Provide the (X, Y) coordinate of the cell's center where the given text is located.  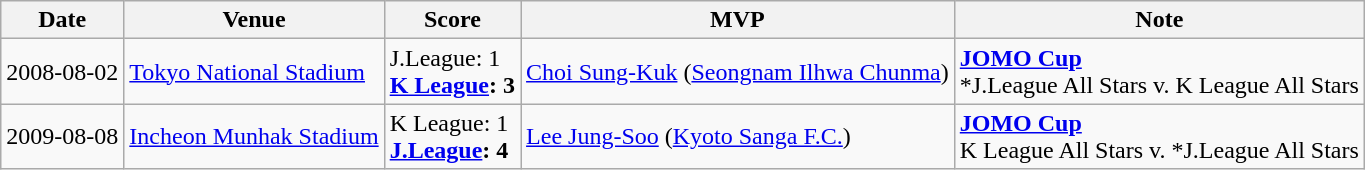
Lee Jung-Soo (Kyoto Sanga F.C.) (738, 136)
JOMO CupK League All Stars v. *J.League All Stars (1159, 136)
2009-08-08 (62, 136)
Date (62, 20)
MVP (738, 20)
Score (452, 20)
Incheon Munhak Stadium (254, 136)
Tokyo National Stadium (254, 72)
Choi Sung-Kuk (Seongnam Ilhwa Chunma) (738, 72)
2008-08-02 (62, 72)
K League: 1J.League: 4 (452, 136)
Note (1159, 20)
J.League: 1K League: 3 (452, 72)
JOMO Cup*J.League All Stars v. K League All Stars (1159, 72)
Venue (254, 20)
